For the text-containing cell, return its midpoint in [X, Y] coordinate format. 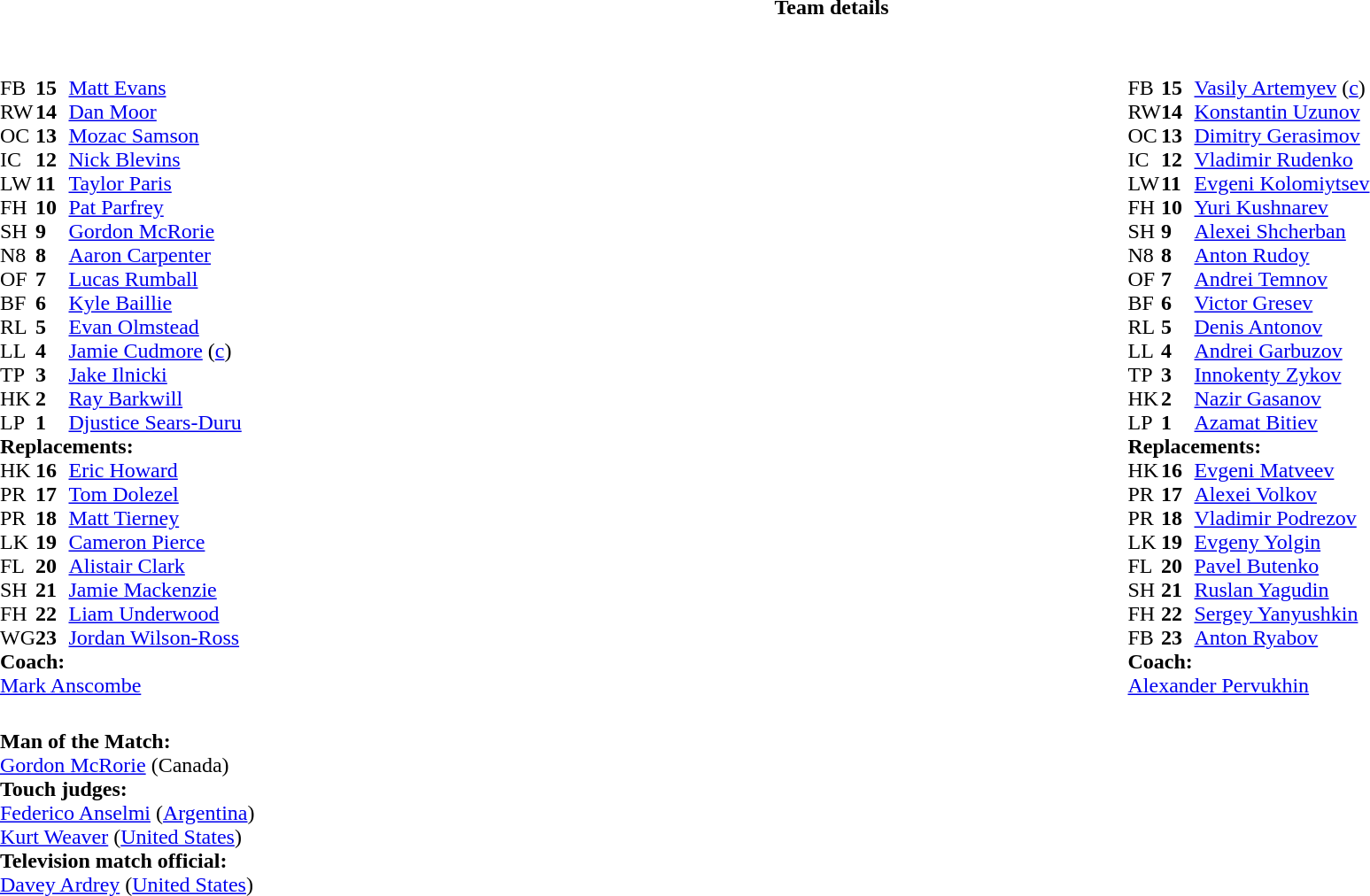
Djustice Sears-Duru [154, 423]
Matt Tierney [154, 519]
Yuri Kushnarev [1281, 207]
Vasily Artemyev (c) [1281, 89]
Alexander Pervukhin [1249, 685]
Ray Barkwill [154, 398]
Taylor Paris [154, 184]
Kyle Baillie [154, 303]
Andrei Garbuzov [1281, 351]
Vladimir Podrezov [1281, 519]
Matt Evans [154, 89]
Innokenty Zykov [1281, 375]
Vladimir Rudenko [1281, 159]
Anton Ryabov [1281, 637]
Andrei Temnov [1281, 280]
Alexei Volkov [1281, 494]
Anton Rudoy [1281, 255]
Dimitry Gerasimov [1281, 136]
Mozac Samson [154, 136]
Evgeny Yolgin [1281, 542]
Pavel Butenko [1281, 567]
Aaron Carpenter [154, 255]
Liam Underwood [154, 614]
Sergey Yanyushkin [1281, 614]
Azamat Bitiev [1281, 423]
Alexei Shcherban [1281, 232]
Ruslan Yagudin [1281, 590]
Evgeni Kolomiytsev [1281, 184]
Tom Dolezel [154, 494]
Gordon McRorie [154, 232]
Jake Ilnicki [154, 375]
Nick Blevins [154, 159]
Alistair Clark [154, 567]
Victor Gresev [1281, 303]
Evgeni Matveev [1281, 471]
Konstantin Uzunov [1281, 112]
WG [18, 637]
Dan Moor [154, 112]
Denis Antonov [1281, 328]
Evan Olmstead [154, 328]
Jamie Mackenzie [154, 590]
Cameron Pierce [154, 542]
Pat Parfrey [154, 207]
Lucas Rumball [154, 280]
Eric Howard [154, 471]
Nazir Gasanov [1281, 398]
Mark Anscombe [120, 685]
Jordan Wilson-Ross [154, 637]
Jamie Cudmore (c) [154, 351]
